Detect which cell encompasses the target text, then output its (X, Y) center coordinate. 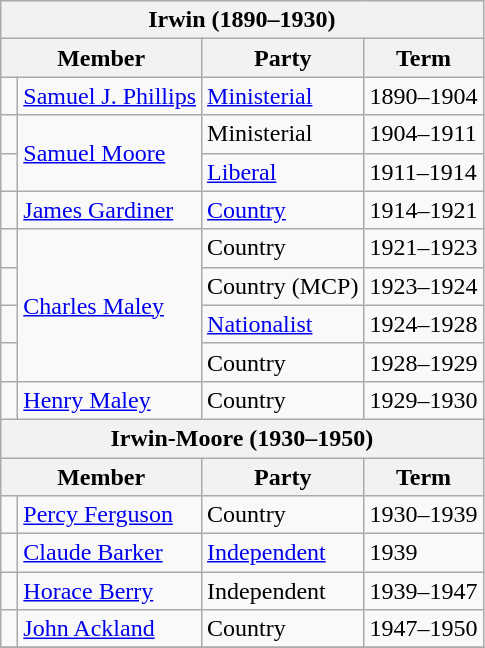
Percy Ferguson (110, 515)
Samuel J. Phillips (110, 96)
Claude Barker (110, 553)
Henry Maley (110, 400)
1914–1921 (424, 210)
1930–1939 (424, 515)
1929–1930 (424, 400)
Samuel Moore (110, 153)
Liberal (283, 172)
James Gardiner (110, 210)
John Ackland (110, 629)
Nationalist (283, 324)
Country (MCP) (283, 286)
Horace Berry (110, 591)
1939 (424, 553)
Charles Maley (110, 305)
1924–1928 (424, 324)
Irwin (1890–1930) (242, 20)
1921–1923 (424, 248)
1904–1911 (424, 134)
1890–1904 (424, 96)
1928–1929 (424, 362)
1923–1924 (424, 286)
1939–1947 (424, 591)
Irwin-Moore (1930–1950) (242, 438)
1947–1950 (424, 629)
1911–1914 (424, 172)
